Return the [x, y] coordinate for the center point of the cell that contains the specified text.  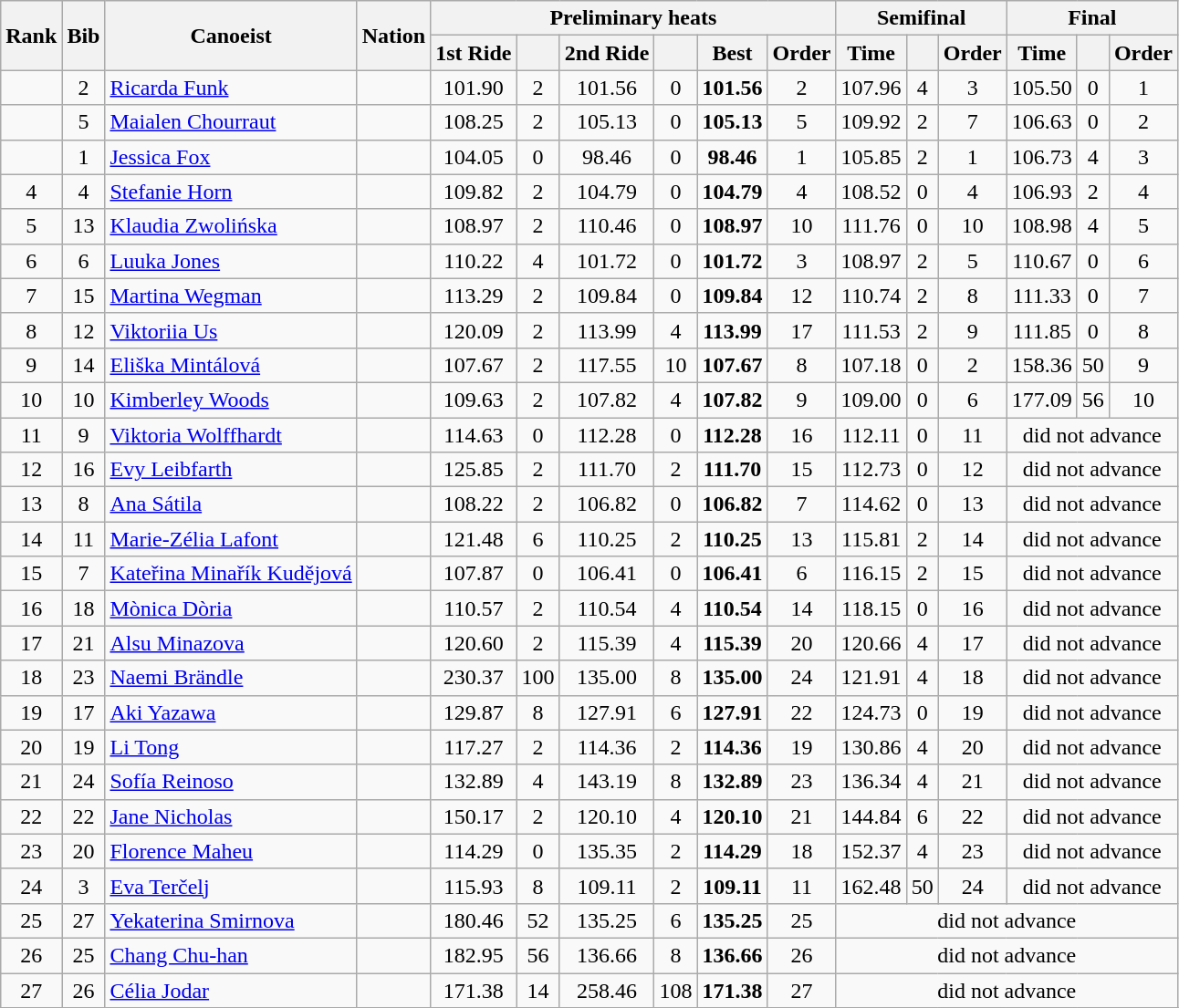
120.09 [474, 330]
108.25 [474, 122]
Luuka Jones [231, 261]
114.62 [871, 504]
Maialen Chourraut [231, 122]
112.11 [871, 435]
110.57 [474, 608]
107.87 [474, 574]
Viktoria Wolffhardt [231, 435]
Alsu Minazova [231, 643]
117.55 [607, 365]
111.76 [871, 226]
Best [732, 53]
52 [538, 920]
Chang Chu-han [231, 955]
182.95 [474, 955]
Eva Terčelj [231, 886]
162.48 [871, 886]
101.90 [474, 88]
230.37 [474, 678]
105.85 [871, 157]
Yekaterina Smirnova [231, 920]
110.74 [871, 296]
136.34 [871, 782]
112.73 [871, 470]
115.93 [474, 886]
116.15 [871, 574]
152.37 [871, 851]
121.91 [871, 678]
Kimberley Woods [231, 400]
Stefanie Horn [231, 192]
130.86 [871, 747]
106.73 [1042, 157]
Semifinal [922, 18]
Aki Yazawa [231, 712]
113.29 [474, 296]
Rank [31, 36]
144.84 [871, 816]
107.96 [871, 88]
177.09 [1042, 400]
125.85 [474, 470]
Ricarda Funk [231, 88]
108 [675, 990]
114.63 [474, 435]
Ana Sátila [231, 504]
258.46 [607, 990]
121.48 [474, 539]
Final [1091, 18]
111.33 [1042, 296]
110.22 [474, 261]
118.15 [871, 608]
135.35 [607, 851]
111.53 [871, 330]
Martina Wegman [231, 296]
Nation [393, 36]
180.46 [474, 920]
Célia Jodar [231, 990]
150.17 [474, 816]
105.50 [1042, 88]
Canoeist [231, 36]
129.87 [474, 712]
111.85 [1042, 330]
Preliminary heats [633, 18]
109.92 [871, 122]
110.46 [607, 226]
115.81 [871, 539]
Li Tong [231, 747]
143.19 [607, 782]
108.52 [871, 192]
109.82 [474, 192]
Florence Maheu [231, 851]
Sofía Reinoso [231, 782]
Eliška Mintálová [231, 365]
1st Ride [474, 53]
120.66 [871, 643]
Evy Leibfarth [231, 470]
106.63 [1042, 122]
Klaudia Zwolińska [231, 226]
Jessica Fox [231, 157]
Mònica Dòria [231, 608]
109.00 [871, 400]
Kateřina Minařík Kudějová [231, 574]
120.60 [474, 643]
Marie-Zélia Lafont [231, 539]
107.18 [871, 365]
2nd Ride [607, 53]
100 [538, 678]
109.63 [474, 400]
Jane Nicholas [231, 816]
Naemi Brändle [231, 678]
158.36 [1042, 365]
Viktoriia Us [231, 330]
104.05 [474, 157]
110.67 [1042, 261]
108.22 [474, 504]
117.27 [474, 747]
108.98 [1042, 226]
124.73 [871, 712]
Bib [84, 36]
106.93 [1042, 192]
